Find where the given text appears and provide that cell's center as (X, Y) coordinate. 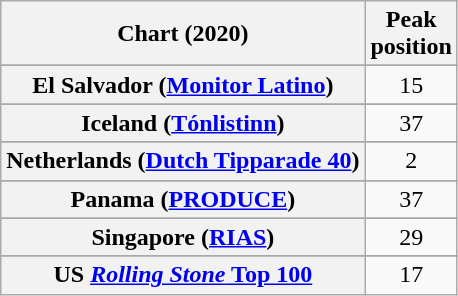
Chart (2020) (183, 34)
El Salvador (Monitor Latino) (183, 85)
15 (411, 85)
Peak position (411, 34)
Panama (PRODUCE) (183, 199)
Netherlands (Dutch Tipparade 40) (183, 161)
29 (411, 237)
2 (411, 161)
Iceland (Tónlistinn) (183, 123)
17 (411, 275)
Singapore (RIAS) (183, 237)
US Rolling Stone Top 100 (183, 275)
